Return the (x, y) coordinate for the center point of the cell that contains the specified text.  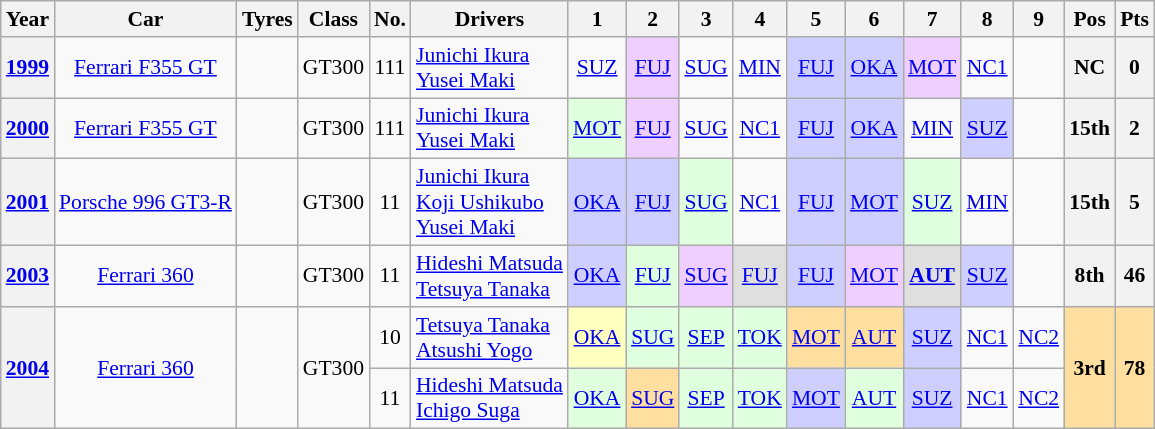
9 (1038, 19)
4 (760, 19)
Pos (1090, 19)
8th (1090, 276)
2001 (28, 202)
3rd (1090, 368)
2003 (28, 276)
46 (1134, 276)
7 (932, 19)
78 (1134, 368)
Pts (1134, 19)
Junichi Ikura Koji Ushikubo Yusei Maki (490, 202)
Class (334, 19)
3 (706, 19)
1999 (28, 68)
Hideshi Matsuda Ichigo Suga (490, 398)
6 (874, 19)
Tyres (268, 19)
Tetsuya Tanaka Atsushi Yogo (490, 338)
10 (390, 338)
2000 (28, 128)
2004 (28, 368)
NC (1090, 68)
Year (28, 19)
Car (146, 19)
8 (987, 19)
Drivers (490, 19)
0 (1134, 68)
Porsche 996 GT3-R (146, 202)
No. (390, 19)
Hideshi Matsuda Tetsuya Tanaka (490, 276)
1 (597, 19)
